Pinpoint the cell where the given text exists, returning its (x, y) midpoint coordinate. 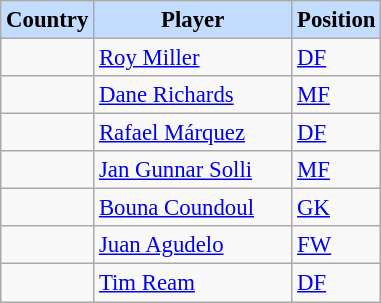
Position (336, 20)
Bouna Coundoul (193, 208)
Jan Gunnar Solli (193, 170)
Rafael Márquez (193, 133)
Tim Ream (193, 283)
Juan Agudelo (193, 245)
GK (336, 208)
Country (48, 20)
Dane Richards (193, 95)
Player (193, 20)
Roy Miller (193, 58)
FW (336, 245)
